Detect which cell encompasses the target text, then output its (x, y) center coordinate. 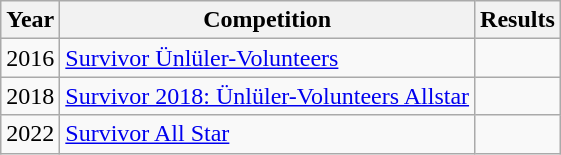
2018 (30, 96)
2022 (30, 134)
2016 (30, 58)
Survivor All Star (268, 134)
Results (518, 20)
Year (30, 20)
Survivor 2018: Ünlüler-Volunteers Allstar (268, 96)
Survivor Ünlüler-Volunteers (268, 58)
Competition (268, 20)
